Output the [X, Y] coordinate of the center of the cell containing the given text.  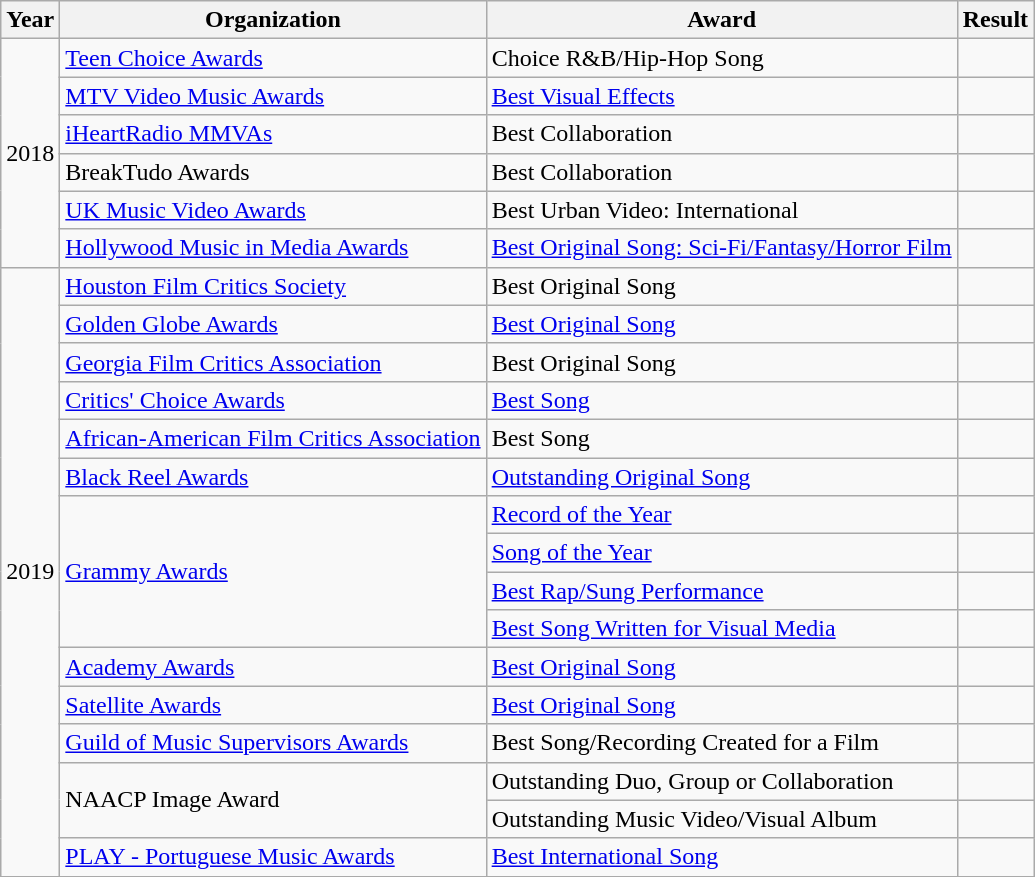
Song of the Year [722, 553]
Best Original Song: Sci-Fi/Fantasy/Horror Film [722, 248]
Teen Choice Awards [273, 58]
Organization [273, 20]
African-American Film Critics Association [273, 438]
2018 [30, 153]
Outstanding Original Song [722, 477]
Best Song Written for Visual Media [722, 629]
Award [722, 20]
Best Urban Video: International [722, 210]
MTV Video Music Awards [273, 96]
Best Visual Effects [722, 96]
Result [995, 20]
UK Music Video Awards [273, 210]
Georgia Film Critics Association [273, 362]
Grammy Awards [273, 572]
Satellite Awards [273, 705]
Best Rap/Sung Performance [722, 591]
PLAY - Portuguese Music Awards [273, 857]
Best Song/Recording Created for a Film [722, 743]
BreakTudo Awards [273, 172]
Record of the Year [722, 515]
Houston Film Critics Society [273, 286]
Golden Globe Awards [273, 324]
Guild of Music Supervisors Awards [273, 743]
Best International Song [722, 857]
Critics' Choice Awards [273, 400]
2019 [30, 572]
Choice R&B/Hip-Hop Song [722, 58]
Year [30, 20]
Outstanding Duo, Group or Collaboration [722, 781]
Academy Awards [273, 667]
Hollywood Music in Media Awards [273, 248]
iHeartRadio MMVAs [273, 134]
Black Reel Awards [273, 477]
NAACP Image Award [273, 800]
Outstanding Music Video/Visual Album [722, 819]
